Pinpoint the cell where the given text exists, returning its (x, y) midpoint coordinate. 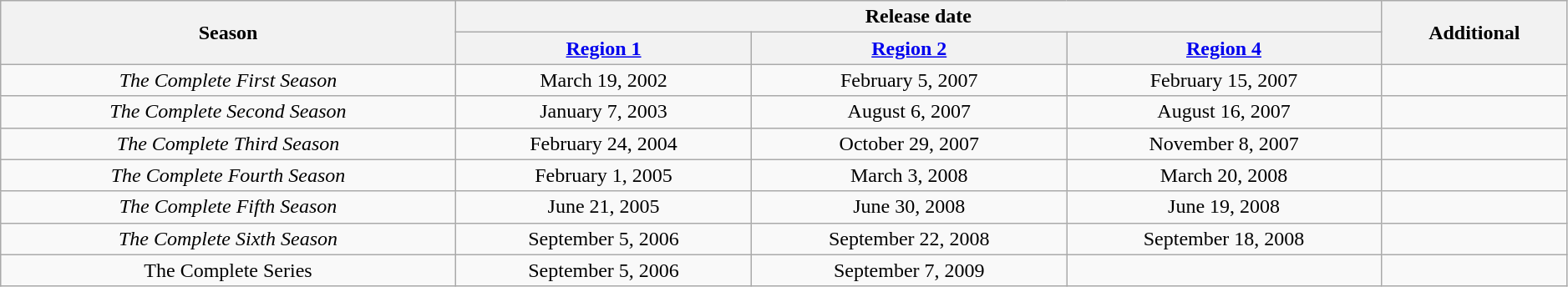
February 1, 2005 (603, 175)
Season (228, 33)
Release date (918, 17)
September 7, 2009 (909, 270)
The Complete Second Season (228, 112)
January 7, 2003 (603, 112)
Region 4 (1225, 48)
Region 1 (603, 48)
February 24, 2004 (603, 143)
The Complete Fifth Season (228, 207)
The Complete First Season (228, 80)
November 8, 2007 (1225, 143)
June 21, 2005 (603, 207)
March 19, 2002 (603, 80)
February 15, 2007 (1225, 80)
September 18, 2008 (1225, 239)
The Complete Fourth Season (228, 175)
September 22, 2008 (909, 239)
Additional (1474, 33)
August 16, 2007 (1225, 112)
March 20, 2008 (1225, 175)
The Complete Sixth Season (228, 239)
March 3, 2008 (909, 175)
Region 2 (909, 48)
June 19, 2008 (1225, 207)
June 30, 2008 (909, 207)
October 29, 2007 (909, 143)
The Complete Series (228, 270)
August 6, 2007 (909, 112)
The Complete Third Season (228, 143)
February 5, 2007 (909, 80)
